Locate the cell with the specified text and output its [X, Y] center coordinate. 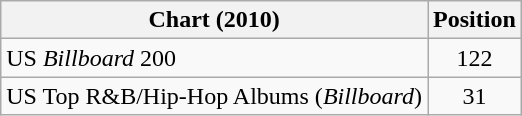
122 [475, 58]
31 [475, 96]
Position [475, 20]
US Top R&B/Hip-Hop Albums (Billboard) [214, 96]
US Billboard 200 [214, 58]
Chart (2010) [214, 20]
